Capture the cell that displays the provided text and extract its [X, Y] central coordinate. 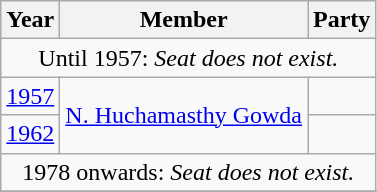
1978 onwards: Seat does not exist. [188, 172]
Until 1957: Seat does not exist. [188, 58]
Member [184, 20]
N. Huchamasthy Gowda [184, 115]
1957 [30, 96]
Year [30, 20]
Party [342, 20]
1962 [30, 134]
